Identify which cell holds the provided text, then report its [x, y] central coordinate. 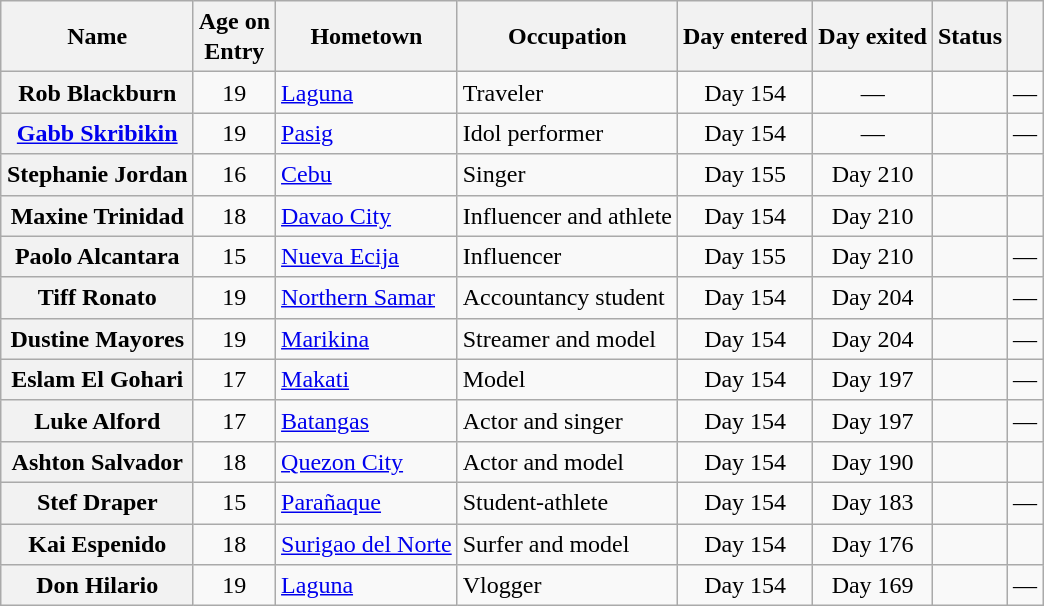
Northern Samar [367, 298]
Model [567, 380]
Age onEntry [234, 36]
Don Hilario [97, 586]
Vlogger [567, 586]
Occupation [567, 36]
Influencer [567, 256]
Gabb Skribikin [97, 134]
Stef Draper [97, 502]
Maxine Trinidad [97, 216]
Makati [367, 380]
Day entered [746, 36]
Batangas [367, 420]
Cebu [367, 174]
Idol performer [567, 134]
Stephanie Jordan [97, 174]
Davao City [367, 216]
Influencer and athlete [567, 216]
Dustine Mayores [97, 338]
Ashton Salvador [97, 462]
Name [97, 36]
Eslam El Gohari [97, 380]
Singer [567, 174]
Actor and singer [567, 420]
Day exited [873, 36]
Luke Alford [97, 420]
Accountancy student [567, 298]
Day 190 [873, 462]
Rob Blackburn [97, 92]
Surfer and model [567, 544]
Student-athlete [567, 502]
Marikina [367, 338]
Traveler [567, 92]
Actor and model [567, 462]
Surigao del Norte [367, 544]
Status [970, 36]
Nueva Ecija [367, 256]
Pasig [367, 134]
Day 183 [873, 502]
Day 176 [873, 544]
Streamer and model [567, 338]
Quezon City [367, 462]
Paolo Alcantara [97, 256]
Hometown [367, 36]
Parañaque [367, 502]
Tiff Ronato [97, 298]
16 [234, 174]
Kai Espenido [97, 544]
Day 169 [873, 586]
